Find where the given text appears and provide that cell's center as (X, Y) coordinate. 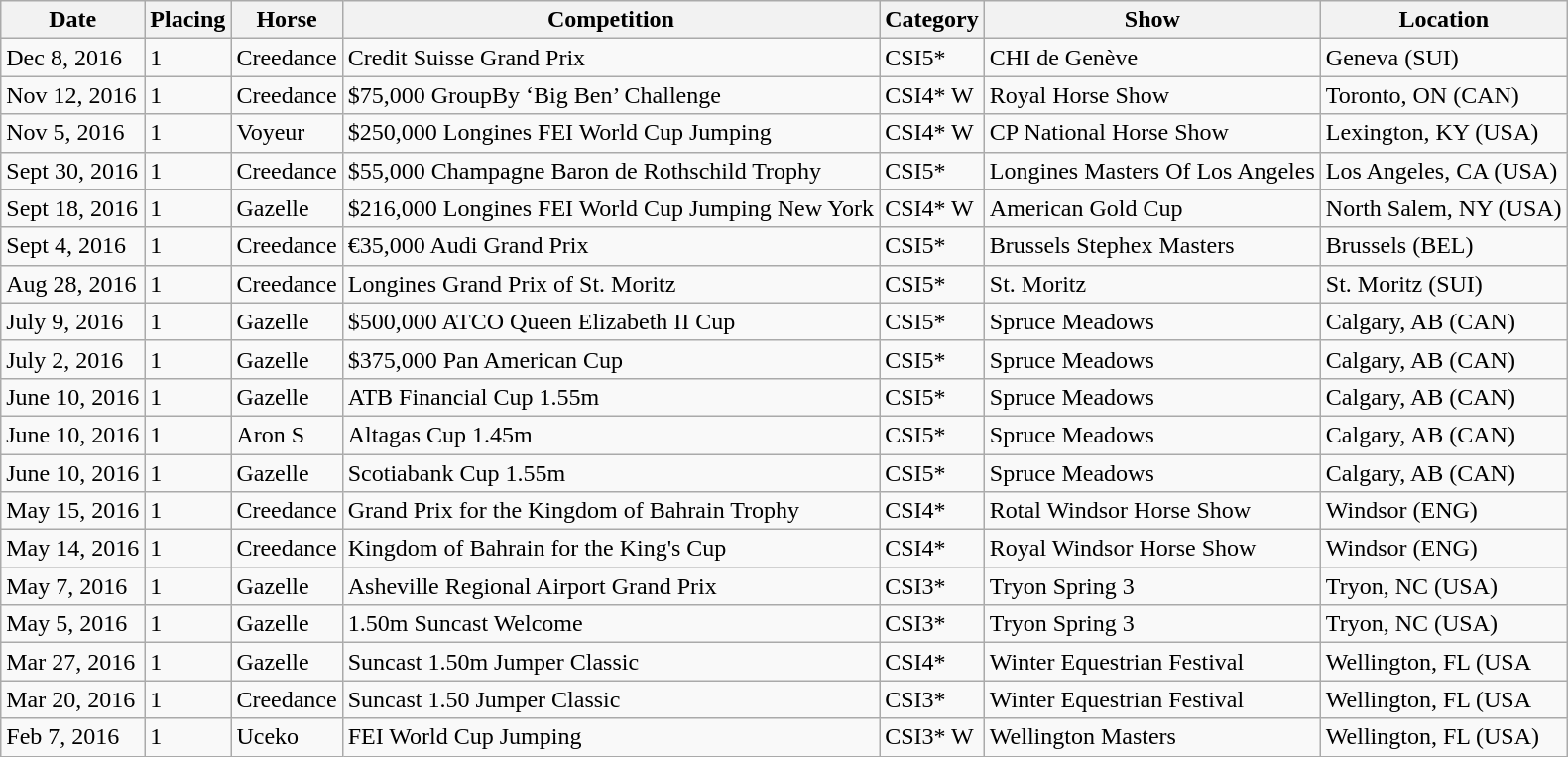
May 5, 2016 (73, 624)
Competition (611, 20)
Mar 20, 2016 (73, 699)
Sept 4, 2016 (73, 246)
May 7, 2016 (73, 586)
Voyeur (287, 133)
Aug 28, 2016 (73, 284)
Uceko (287, 737)
Toronto, ON (CAN) (1444, 95)
Credit Suisse Grand Prix (611, 58)
Longines Grand Prix of St. Moritz (611, 284)
American Gold Cup (1152, 208)
July 9, 2016 (73, 321)
Wellington Masters (1152, 737)
$500,000 ATCO Queen Elizabeth II Cup (611, 321)
Lexington, KY (USA) (1444, 133)
Category (932, 20)
Show (1152, 20)
Dec 8, 2016 (73, 58)
St. Moritz (1152, 284)
$375,000 Pan American Cup (611, 359)
Date (73, 20)
Grand Prix for the Kingdom of Bahrain Trophy (611, 511)
May 15, 2016 (73, 511)
Horse (287, 20)
Royal Windsor Horse Show (1152, 549)
Nov 5, 2016 (73, 133)
Wellington, FL (USA) (1444, 737)
St. Moritz (SUI) (1444, 284)
May 14, 2016 (73, 549)
CHI de Genève (1152, 58)
Kingdom of Bahrain for the King's Cup (611, 549)
$75,000 GroupBy ‘Big Ben’ Challenge (611, 95)
FEI World Cup Jumping (611, 737)
North Salem, NY (USA) (1444, 208)
July 2, 2016 (73, 359)
Location (1444, 20)
Brussels Stephex Masters (1152, 246)
$250,000 Longines FEI World Cup Jumping (611, 133)
Royal Horse Show (1152, 95)
CP National Horse Show (1152, 133)
Feb 7, 2016 (73, 737)
Sept 30, 2016 (73, 171)
Suncast 1.50 Jumper Classic (611, 699)
Nov 12, 2016 (73, 95)
$216,000 Longines FEI World Cup Jumping New York (611, 208)
CSI3* W (932, 737)
Geneva (SUI) (1444, 58)
Sept 18, 2016 (73, 208)
€35,000 Audi Grand Prix (611, 246)
Suncast 1.50m Jumper Classic (611, 662)
Scotiabank Cup 1.55m (611, 473)
Longines Masters Of Los Angeles (1152, 171)
$55,000 Champagne Baron de Rothschild Trophy (611, 171)
Altagas Cup 1.45m (611, 435)
Brussels (BEL) (1444, 246)
Asheville Regional Airport Grand Prix (611, 586)
Aron S (287, 435)
Mar 27, 2016 (73, 662)
ATB Financial Cup 1.55m (611, 397)
1.50m Suncast Welcome (611, 624)
Los Angeles, CA (USA) (1444, 171)
Placing (188, 20)
Rotal Windsor Horse Show (1152, 511)
